Determine the [x, y] coordinate at the center of the cell enclosing the given text.  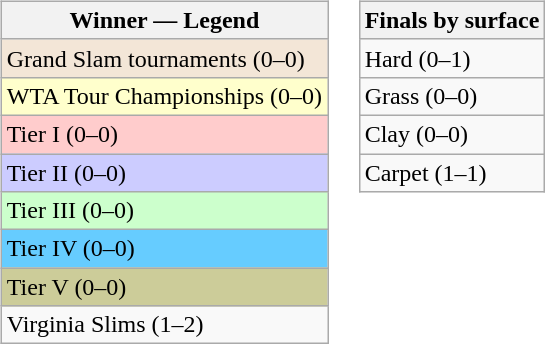
Virginia Slims (1–2) [164, 325]
Carpet (1–1) [452, 173]
Tier I (0–0) [164, 134]
Tier II (0–0) [164, 173]
Tier IV (0–0) [164, 249]
Clay (0–0) [452, 134]
Hard (0–1) [452, 58]
Tier III (0–0) [164, 211]
Grand Slam tournaments (0–0) [164, 58]
Grass (0–0) [452, 96]
WTA Tour Championships (0–0) [164, 96]
Tier V (0–0) [164, 287]
Finals by surface [452, 20]
Winner — Legend [164, 20]
